For the text-containing cell, return its midpoint in (x, y) coordinate format. 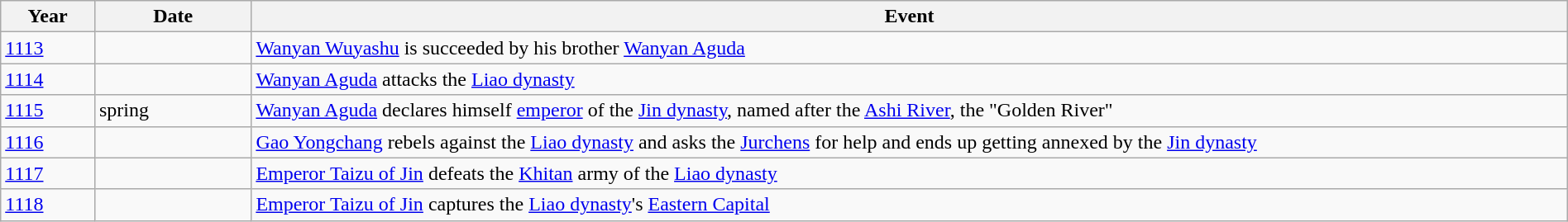
Date (172, 17)
Emperor Taizu of Jin defeats the Khitan army of the Liao dynasty (910, 173)
Gao Yongchang rebels against the Liao dynasty and asks the Jurchens for help and ends up getting annexed by the Jin dynasty (910, 142)
1115 (48, 111)
Wanyan Aguda declares himself emperor of the Jin dynasty, named after the Ashi River, the "Golden River" (910, 111)
Year (48, 17)
Emperor Taizu of Jin captures the Liao dynasty's Eastern Capital (910, 205)
1113 (48, 48)
Event (910, 17)
Wanyan Aguda attacks the Liao dynasty (910, 79)
Wanyan Wuyashu is succeeded by his brother Wanyan Aguda (910, 48)
1114 (48, 79)
1116 (48, 142)
1117 (48, 173)
spring (172, 111)
1118 (48, 205)
